For the text-containing cell, return its midpoint in (x, y) coordinate format. 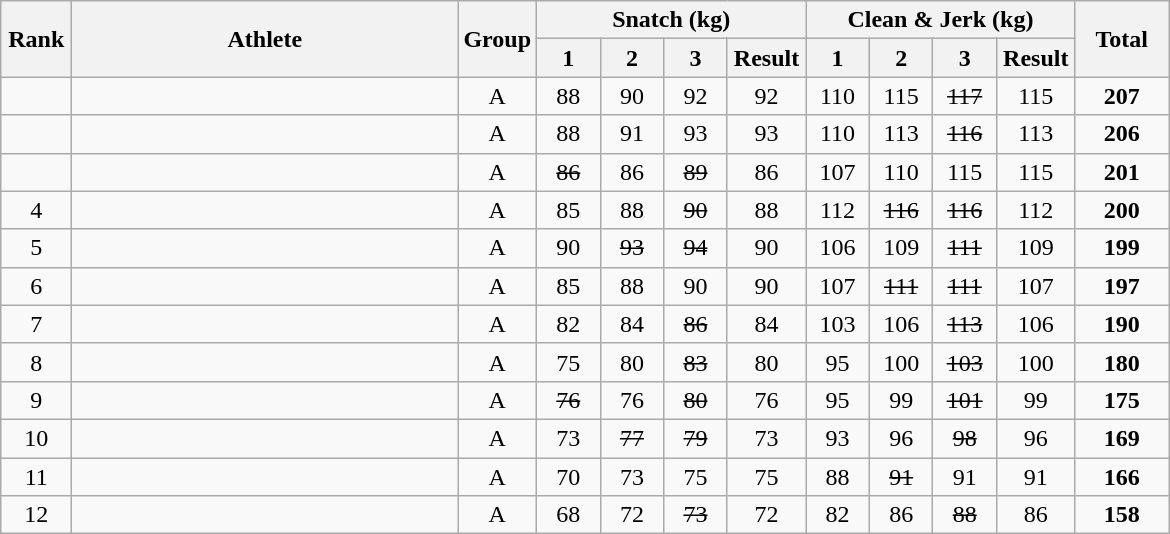
12 (36, 515)
77 (632, 438)
Snatch (kg) (672, 20)
199 (1122, 248)
98 (965, 438)
169 (1122, 438)
201 (1122, 172)
Clean & Jerk (kg) (940, 20)
11 (36, 477)
9 (36, 400)
206 (1122, 134)
94 (696, 248)
Rank (36, 39)
Athlete (265, 39)
117 (965, 96)
79 (696, 438)
83 (696, 362)
70 (569, 477)
68 (569, 515)
207 (1122, 96)
Total (1122, 39)
7 (36, 324)
89 (696, 172)
180 (1122, 362)
Group (498, 39)
5 (36, 248)
10 (36, 438)
101 (965, 400)
6 (36, 286)
4 (36, 210)
197 (1122, 286)
8 (36, 362)
158 (1122, 515)
175 (1122, 400)
200 (1122, 210)
190 (1122, 324)
166 (1122, 477)
